Capture the cell that displays the provided text and extract its [X, Y] central coordinate. 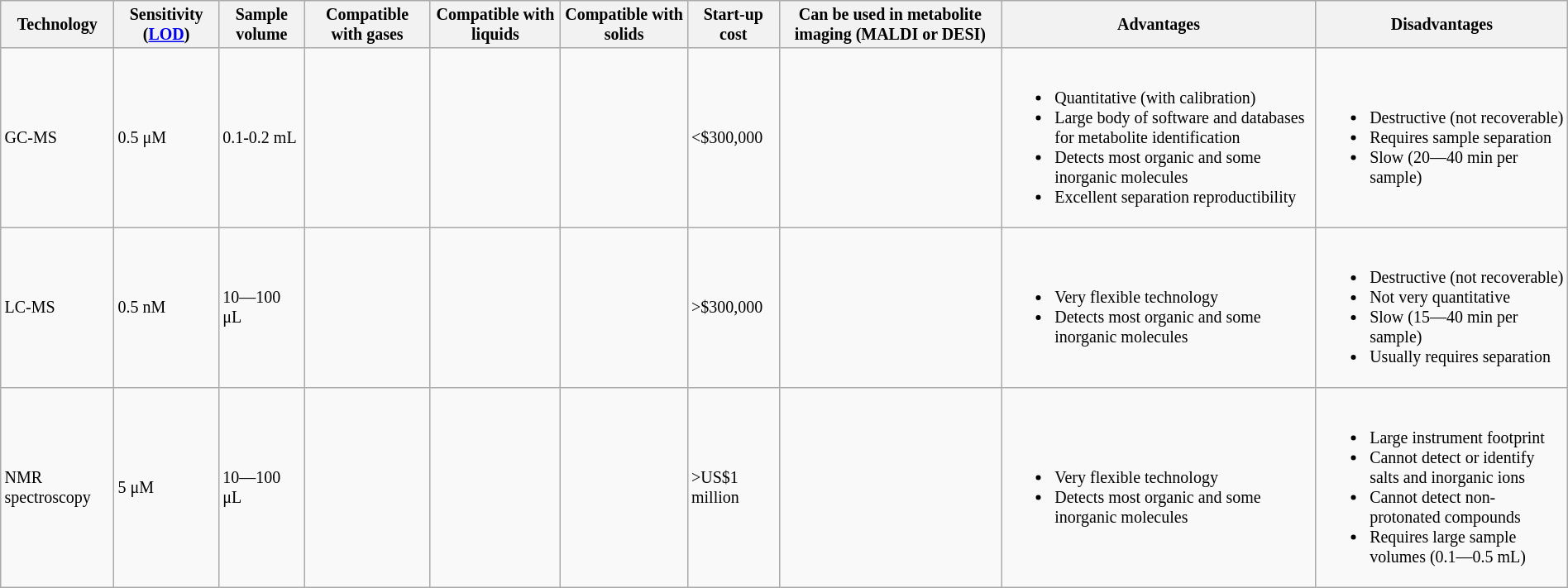
Disadvantages [1441, 25]
Start-up cost [733, 25]
0.5 μM [167, 139]
5 μM [167, 488]
Compatible with solids [624, 25]
Destructive (not recoverable) Not very quantitative Slow (15—40 min per sample) Usually requires separation [1441, 308]
Can be used in metabolite imaging (MALDI or DESI) [890, 25]
>US$1 million [733, 488]
Destructive (not recoverable) Requires sample separation Slow (20—40 min per sample) [1441, 139]
Sensitivity (LOD) [167, 25]
NMR spectroscopy [58, 488]
>$300,000 [733, 308]
0.1-0.2 mL [261, 139]
LC-MS [58, 308]
<$300,000 [733, 139]
0.5 nM [167, 308]
Technology [58, 25]
Advantages [1158, 25]
Sample volume [261, 25]
Compatible with gases [367, 25]
Compatible with liquids [495, 25]
GC-MS [58, 139]
